Find where the given text appears and provide that cell's center as [X, Y] coordinate. 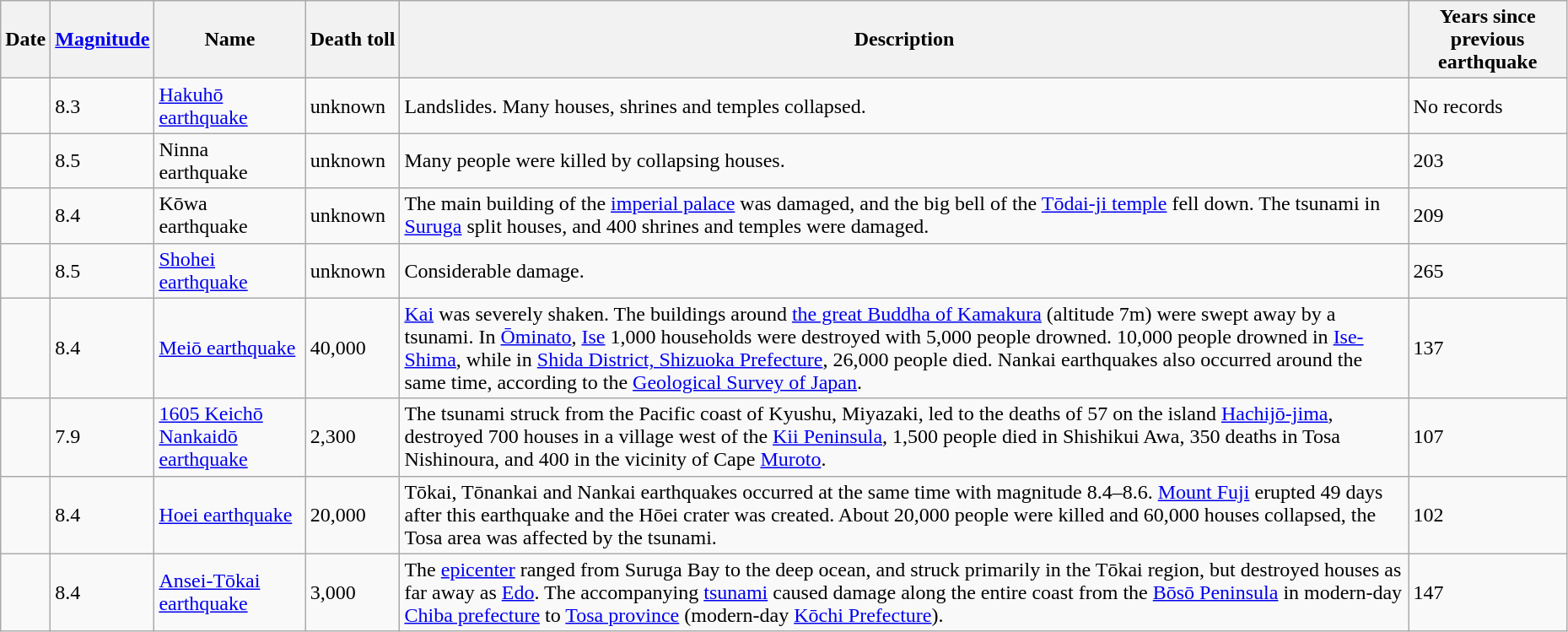
Date [25, 40]
107 [1488, 437]
Years since previous earthquake [1488, 40]
Shohei earthquake [229, 270]
Ninna earthquake [229, 160]
Many people were killed by collapsing houses. [904, 160]
1605 Keichō Nankaidō earthquake [229, 437]
102 [1488, 515]
20,000 [353, 515]
Meiō earthquake [229, 348]
8.3 [103, 106]
Hoei earthquake [229, 515]
Landslides. Many houses, shrines and temples collapsed. [904, 106]
Death toll [353, 40]
Hakuhō earthquake [229, 106]
203 [1488, 160]
265 [1488, 270]
137 [1488, 348]
209 [1488, 216]
Ansei-Tōkai earthquake [229, 592]
147 [1488, 592]
Kōwa earthquake [229, 216]
2,300 [353, 437]
Description [904, 40]
No records [1488, 106]
3,000 [353, 592]
Considerable damage. [904, 270]
Name [229, 40]
Magnitude [103, 40]
40,000 [353, 348]
7.9 [103, 437]
